Return (X, Y) of the center of cell containing provided text 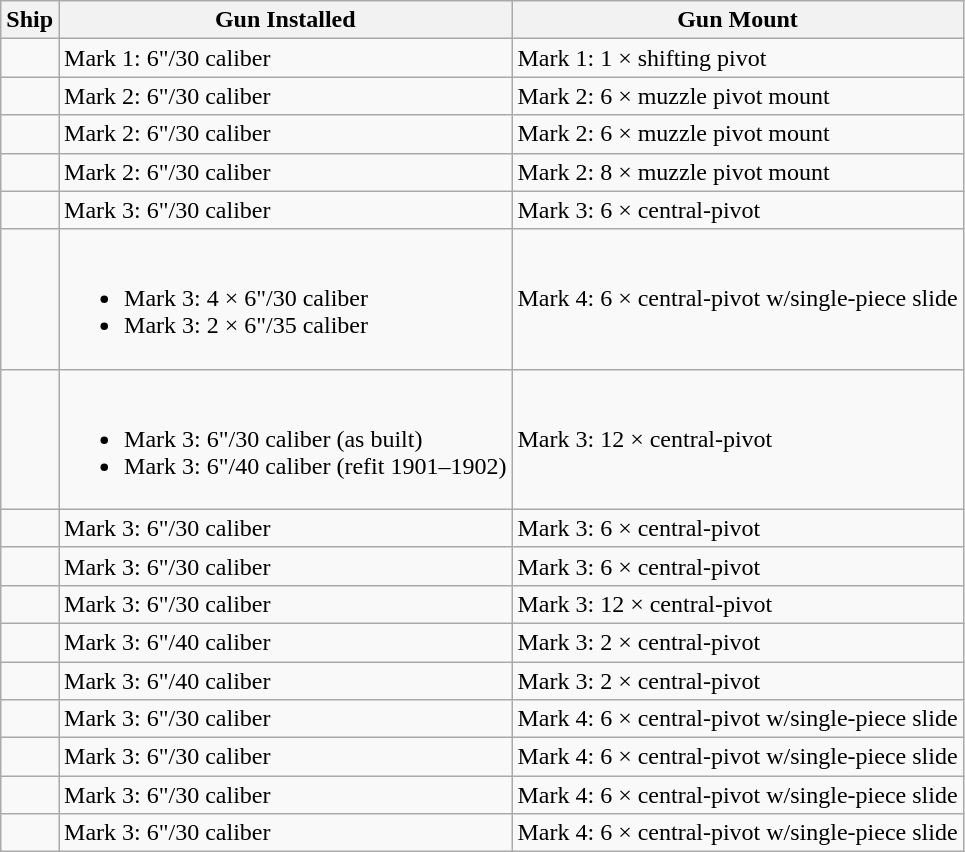
Gun Mount (738, 20)
Mark 3: 6"/30 caliber (as built)Mark 3: 6"/40 caliber (refit 1901–1902) (286, 439)
Gun Installed (286, 20)
Mark 3: 4 × 6"/30 caliberMark 3: 2 × 6"/35 caliber (286, 299)
Mark 2: 8 × muzzle pivot mount (738, 172)
Mark 1: 1 × shifting pivot (738, 58)
Ship (30, 20)
Mark 1: 6"/30 caliber (286, 58)
